Find where the given text appears and provide that cell's center as [X, Y] coordinate. 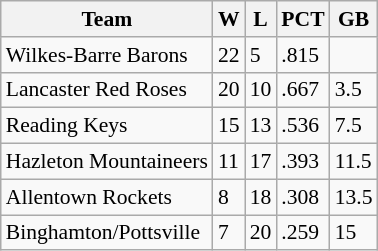
13.5 [354, 197]
3.5 [354, 90]
13 [261, 126]
.536 [302, 126]
17 [261, 162]
Binghamton/Pottsville [107, 233]
Allentown Rockets [107, 197]
L [261, 19]
GB [354, 19]
7.5 [354, 126]
7 [229, 233]
.308 [302, 197]
.393 [302, 162]
Lancaster Red Roses [107, 90]
22 [229, 55]
.667 [302, 90]
Wilkes-Barre Barons [107, 55]
5 [261, 55]
Team [107, 19]
11.5 [354, 162]
8 [229, 197]
18 [261, 197]
.259 [302, 233]
W [229, 19]
11 [229, 162]
Hazleton Mountaineers [107, 162]
10 [261, 90]
PCT [302, 19]
Reading Keys [107, 126]
.815 [302, 55]
